Determine the [x, y] coordinate at the center of the cell enclosing the given text.  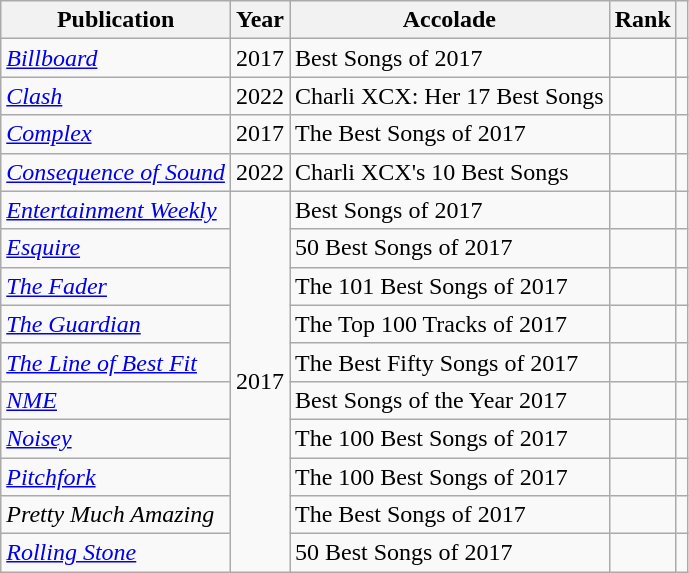
Charli XCX: Her 17 Best Songs [450, 96]
Best Songs of the Year 2017 [450, 400]
Pretty Much Amazing [116, 515]
Noisey [116, 438]
The Fader [116, 286]
Esquire [116, 248]
Charli XCX's 10 Best Songs [450, 172]
The Top 100 Tracks of 2017 [450, 324]
The 101 Best Songs of 2017 [450, 286]
Consequence of Sound [116, 172]
Accolade [450, 20]
Clash [116, 96]
Publication [116, 20]
Complex [116, 134]
Rank [642, 20]
The Line of Best Fit [116, 362]
Year [260, 20]
The Guardian [116, 324]
The Best Fifty Songs of 2017 [450, 362]
Rolling Stone [116, 553]
Pitchfork [116, 477]
Billboard [116, 58]
NME [116, 400]
Entertainment Weekly [116, 210]
